Search for the cell housing the specified text and yield its (X, Y) center coordinate. 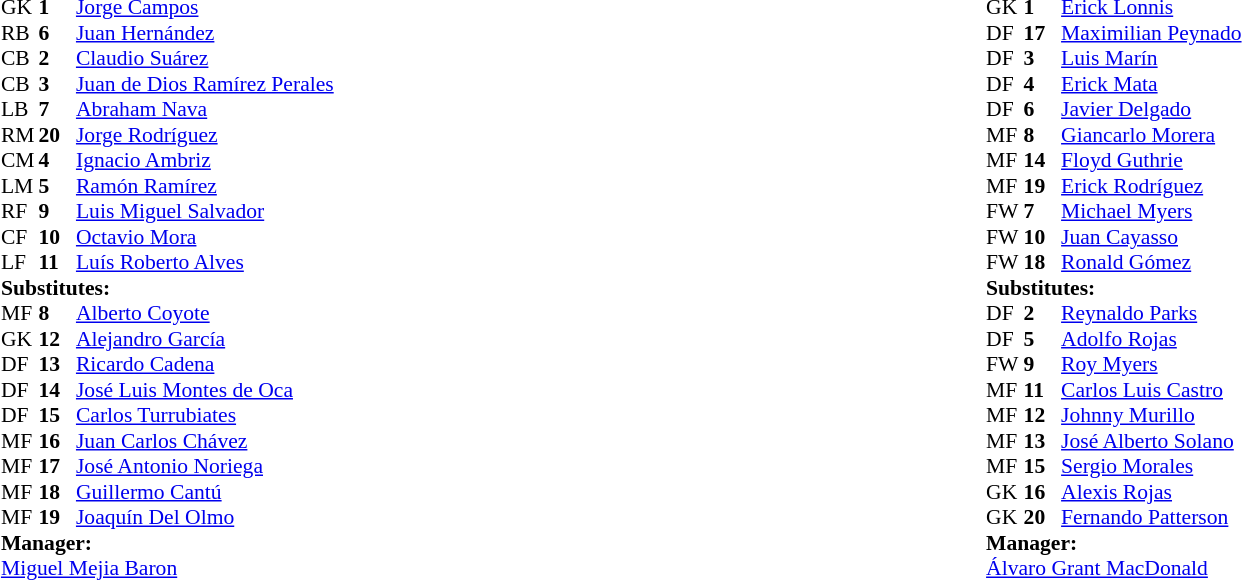
Ricardo Cadena (205, 365)
José Luis Montes de Oca (205, 390)
Erick Rodríguez (1151, 186)
Luis Miguel Salvador (205, 211)
Adolfo Rojas (1151, 339)
Luis Marín (1151, 59)
Floyd Guthrie (1151, 161)
Ronald Gómez (1151, 263)
Fernando Patterson (1151, 517)
Alexis Rojas (1151, 492)
Michael Myers (1151, 211)
Octavio Mora (205, 237)
Abraham Nava (205, 109)
Javier Delgado (1151, 109)
CM (20, 161)
Erick Mata (1151, 84)
RM (20, 135)
Claudio Suárez (205, 59)
José Alberto Solano (1151, 441)
Ramón Ramírez (205, 186)
Sergio Morales (1151, 467)
Maximilian Peynado (1151, 33)
Alberto Coyote (205, 313)
Ignacio Ambriz (205, 161)
Carlos Turrubiates (205, 415)
Juan de Dios Ramírez Perales (205, 84)
RF (20, 211)
Carlos Luis Castro (1151, 390)
LM (20, 186)
Juan Cayasso (1151, 237)
Giancarlo Morera (1151, 135)
Joaquín Del Olmo (205, 517)
Johnny Murillo (1151, 415)
Guillermo Cantú (205, 492)
Luís Roberto Alves (205, 263)
Reynaldo Parks (1151, 313)
Juan Hernández (205, 33)
RB (20, 33)
Jorge Rodríguez (205, 135)
Alejandro García (205, 339)
José Antonio Noriega (205, 467)
Juan Carlos Chávez (205, 441)
LB (20, 109)
Roy Myers (1151, 365)
LF (20, 263)
CF (20, 237)
